From the cell containing the given text, extract its center point as (x, y) coordinate. 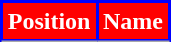
Position (50, 22)
Name (134, 22)
